Scan for the cell matching the given text and deliver its [X, Y] coordinate at center. 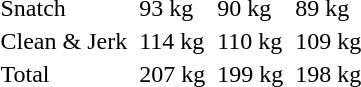
110 kg [250, 41]
114 kg [172, 41]
